Locate the cell with the specified text and output its [x, y] center coordinate. 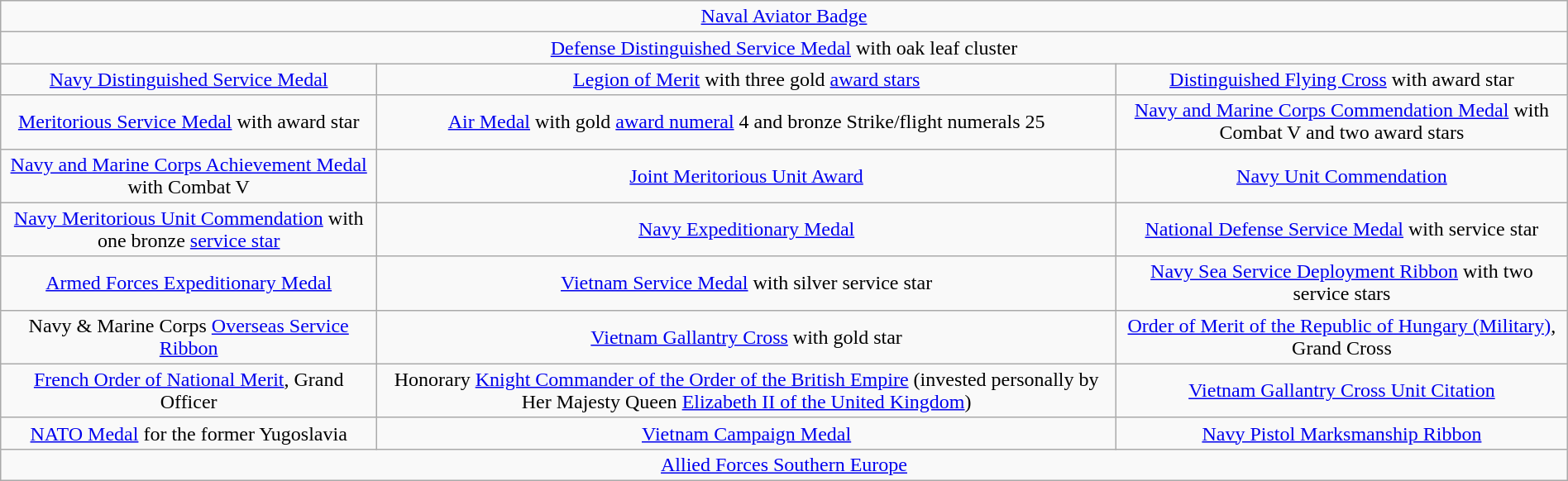
Navy & Marine Corps Overseas Service Ribbon [189, 337]
Navy Distinguished Service Medal [189, 79]
French Order of National Merit, Grand Officer [189, 390]
Defense Distinguished Service Medal with oak leaf cluster [784, 48]
Order of Merit of the Republic of Hungary (Military), Grand Cross [1342, 337]
Air Medal with gold award numeral 4 and bronze Strike/flight numerals 25 [747, 122]
Navy and Marine Corps Achievement Medal with Combat V [189, 175]
Meritorious Service Medal with award star [189, 122]
Naval Aviator Badge [784, 17]
NATO Medal for the former Yugoslavia [189, 433]
Navy Unit Commendation [1342, 175]
Allied Forces Southern Europe [784, 464]
Vietnam Service Medal with silver service star [747, 283]
Distinguished Flying Cross with award star [1342, 79]
Armed Forces Expeditionary Medal [189, 283]
Legion of Merit with three gold award stars [747, 79]
Honorary Knight Commander of the Order of the British Empire (invested personally by Her Majesty Queen Elizabeth II of the United Kingdom) [747, 390]
Navy Sea Service Deployment Ribbon with two service stars [1342, 283]
Navy and Marine Corps Commendation Medal with Combat V and two award stars [1342, 122]
Navy Expeditionary Medal [747, 230]
Vietnam Gallantry Cross with gold star [747, 337]
Joint Meritorious Unit Award [747, 175]
Vietnam Gallantry Cross Unit Citation [1342, 390]
Navy Pistol Marksmanship Ribbon [1342, 433]
Navy Meritorious Unit Commendation with one bronze service star [189, 230]
Vietnam Campaign Medal [747, 433]
National Defense Service Medal with service star [1342, 230]
